Find where the given text appears and provide that cell's center as (X, Y) coordinate. 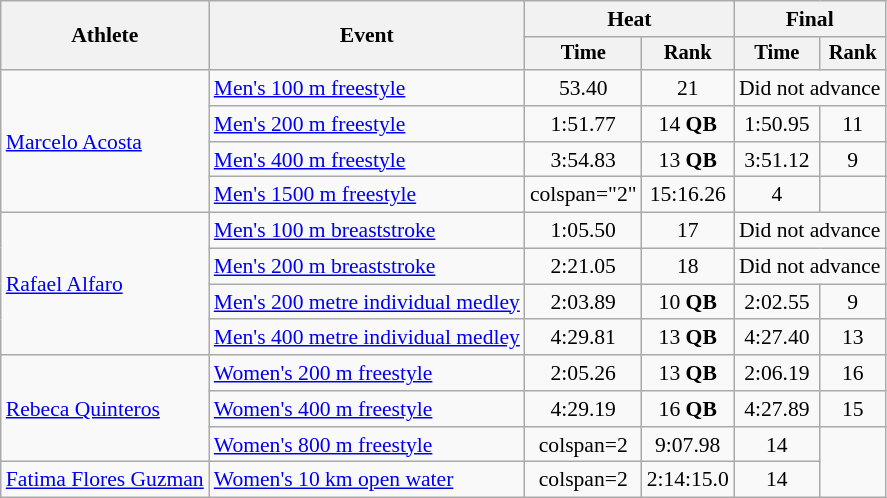
Men's 200 metre individual medley (367, 302)
Women's 800 m freestyle (367, 445)
4:27.89 (777, 409)
1:50.95 (777, 124)
Athlete (105, 36)
Fatima Flores Guzman (105, 480)
Women's 10 km open water (367, 480)
Final (810, 19)
4:29.81 (584, 338)
Men's 400 metre individual medley (367, 338)
2:02.55 (777, 302)
2:03.89 (584, 302)
16 (853, 373)
53.40 (584, 88)
Men's 400 m freestyle (367, 160)
Women's 200 m freestyle (367, 373)
Event (367, 36)
4 (777, 195)
Men's 1500 m freestyle (367, 195)
15 (853, 409)
Men's 100 m breaststroke (367, 231)
15:16.26 (688, 195)
18 (688, 267)
1:05.50 (584, 231)
2:05.26 (584, 373)
Men's 200 m freestyle (367, 124)
2:21.05 (584, 267)
14 QB (688, 124)
Men's 100 m freestyle (367, 88)
colspan="2" (584, 195)
17 (688, 231)
3:54.83 (584, 160)
Women's 400 m freestyle (367, 409)
1:51.77 (584, 124)
9:07.98 (688, 445)
2:06.19 (777, 373)
13 (853, 338)
Marcelo Acosta (105, 141)
Heat (630, 19)
16 QB (688, 409)
4:29.19 (584, 409)
2:14:15.0 (688, 480)
3:51.12 (777, 160)
Rebeca Quinteros (105, 408)
11 (853, 124)
4:27.40 (777, 338)
Rafael Alfaro (105, 284)
21 (688, 88)
10 QB (688, 302)
Men's 200 m breaststroke (367, 267)
